Extract the [X, Y] coordinate from the center of the cell holding the provided text.  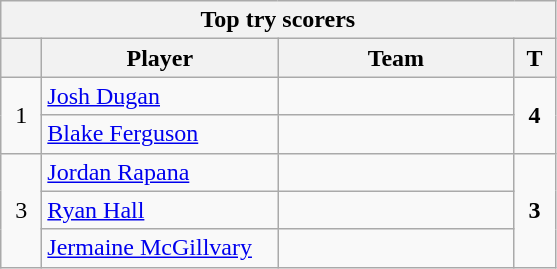
T [534, 58]
4 [534, 115]
Jermaine McGillvary [160, 248]
Player [160, 58]
1 [22, 115]
Ryan Hall [160, 210]
Jordan Rapana [160, 172]
Team [396, 58]
Blake Ferguson [160, 134]
Top try scorers [278, 20]
Josh Dugan [160, 96]
